Return (X, Y) of the center of cell containing provided text 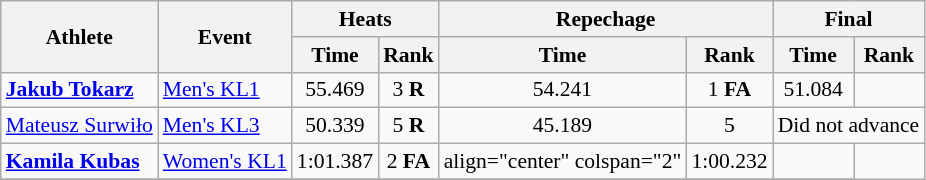
align="center" colspan="2" (563, 162)
1 FA (729, 90)
Final (849, 19)
Event (225, 36)
54.241 (563, 90)
51.084 (814, 90)
Repechage (606, 19)
5 R (408, 126)
3 R (408, 90)
Athlete (80, 36)
5 (729, 126)
55.469 (335, 90)
Jakub Tokarz (80, 90)
1:00.232 (729, 162)
Men's KL1 (225, 90)
1:01.387 (335, 162)
Mateusz Surwiło (80, 126)
45.189 (563, 126)
Women's KL1 (225, 162)
Kamila Kubas (80, 162)
50.339 (335, 126)
2 FA (408, 162)
Did not advance (849, 126)
Men's KL3 (225, 126)
Heats (366, 19)
